Locate the cell with the specified text and output its (x, y) center coordinate. 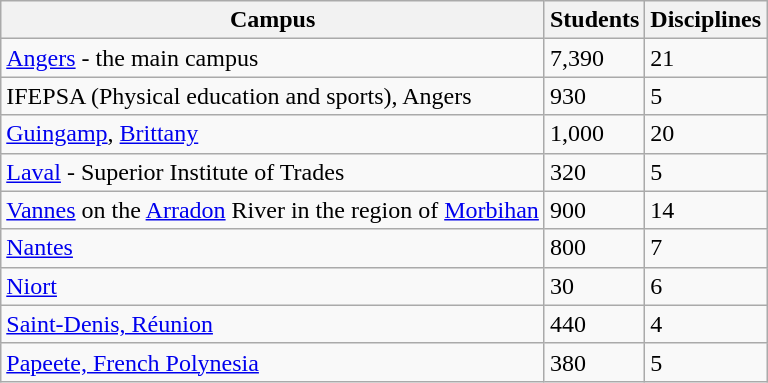
14 (706, 210)
7,390 (594, 58)
Laval - Superior Institute of Trades (273, 172)
900 (594, 210)
380 (594, 362)
20 (706, 134)
21 (706, 58)
Angers - the main campus (273, 58)
6 (706, 286)
800 (594, 248)
Guingamp, Brittany (273, 134)
930 (594, 96)
7 (706, 248)
440 (594, 324)
Niort (273, 286)
IFEPSA (Physical education and sports), Angers (273, 96)
Papeete, French Polynesia (273, 362)
Disciplines (706, 20)
Students (594, 20)
Campus (273, 20)
4 (706, 324)
320 (594, 172)
30 (594, 286)
1,000 (594, 134)
Nantes (273, 248)
Saint-Denis, Réunion (273, 324)
Vannes on the Arradon River in the region of Morbihan (273, 210)
